Return the [x, y] coordinate for the center point of the cell that contains the specified text.  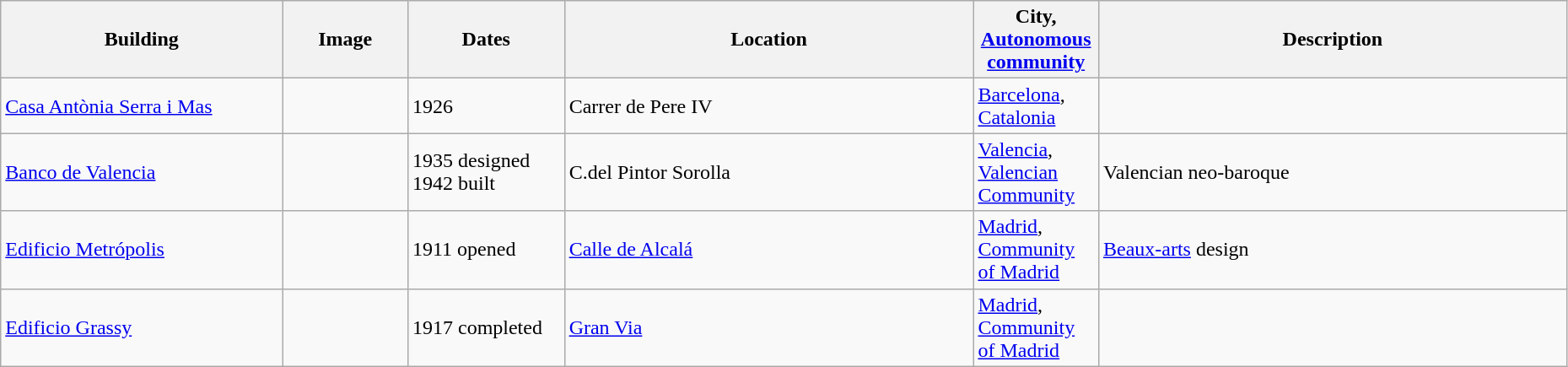
Description [1333, 40]
Carrer de Pere IV [769, 106]
Barcelona, Catalonia [1036, 106]
Location [769, 40]
1935 designed 1942 built [486, 172]
Building [142, 40]
Edificio Grassy [142, 327]
C.del Pintor Sorolla [769, 172]
1911 opened [486, 250]
Calle de Alcalá [769, 250]
Valencia, Valencian Community [1036, 172]
1926 [486, 106]
City, Autonomous community [1036, 40]
Valencian neo-baroque [1333, 172]
Beaux-arts design [1333, 250]
Image [346, 40]
Banco de Valencia [142, 172]
Casa Antònia Serra i Mas [142, 106]
Gran Via [769, 327]
Edificio Metrópolis [142, 250]
1917 completed [486, 327]
Dates [486, 40]
